Identify which cell holds the provided text, then report its (x, y) central coordinate. 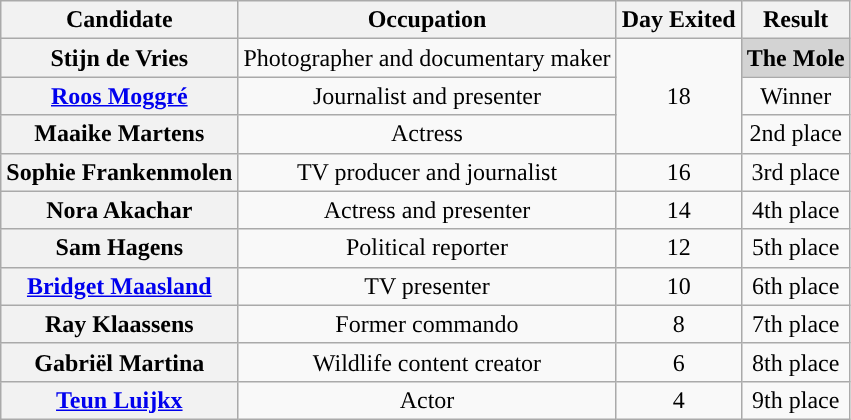
4 (678, 400)
Roos Moggré (120, 96)
5th place (796, 248)
Ray Klaassens (120, 324)
Sam Hagens (120, 248)
Teun Luijkx (120, 400)
Gabriël Martina (120, 362)
Maaike Martens (120, 134)
6th place (796, 286)
Candidate (120, 20)
The Mole (796, 58)
Former commando (427, 324)
12 (678, 248)
7th place (796, 324)
Nora Akachar (120, 210)
2nd place (796, 134)
Journalist and presenter (427, 96)
TV presenter (427, 286)
8th place (796, 362)
Day Exited (678, 20)
Bridget Maasland (120, 286)
14 (678, 210)
Wildlife content creator (427, 362)
18 (678, 96)
Political reporter (427, 248)
8 (678, 324)
Stijn de Vries (120, 58)
Actress and presenter (427, 210)
4th place (796, 210)
3rd place (796, 172)
6 (678, 362)
Sophie Frankenmolen (120, 172)
TV producer and journalist (427, 172)
Actress (427, 134)
Actor (427, 400)
10 (678, 286)
Occupation (427, 20)
Photographer and documentary maker (427, 58)
16 (678, 172)
9th place (796, 400)
Result (796, 20)
Winner (796, 96)
